Locate the cell with the specified text and output its [x, y] center coordinate. 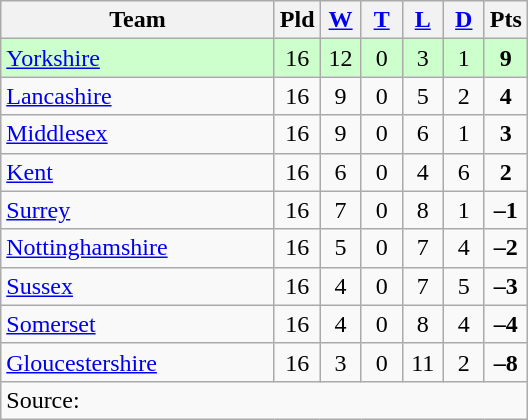
–1 [506, 210]
Pts [506, 20]
Pld [297, 20]
W [340, 20]
Lancashire [138, 96]
–4 [506, 324]
L [422, 20]
T [382, 20]
D [464, 20]
Gloucestershire [138, 362]
Source: [264, 400]
Sussex [138, 286]
Middlesex [138, 134]
Nottinghamshire [138, 248]
–3 [506, 286]
Kent [138, 172]
–8 [506, 362]
Somerset [138, 324]
Yorkshire [138, 58]
11 [422, 362]
Surrey [138, 210]
12 [340, 58]
–2 [506, 248]
Team [138, 20]
